Output the (x, y) coordinate of the center of the cell containing the given text.  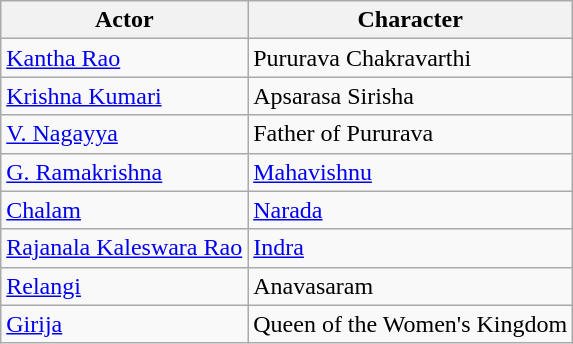
Narada (410, 210)
G. Ramakrishna (124, 172)
Rajanala Kaleswara Rao (124, 248)
Father of Pururava (410, 134)
Indra (410, 248)
Mahavishnu (410, 172)
Chalam (124, 210)
Krishna Kumari (124, 96)
Apsarasa Sirisha (410, 96)
Queen of the Women's Kingdom (410, 324)
Actor (124, 20)
Relangi (124, 286)
Character (410, 20)
Pururava Chakravarthi (410, 58)
V. Nagayya (124, 134)
Anavasaram (410, 286)
Girija (124, 324)
Kantha Rao (124, 58)
